From the cell containing the given text, extract its center point as (X, Y) coordinate. 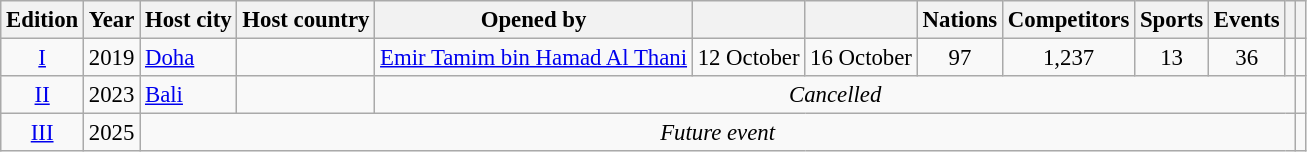
Year (112, 20)
Competitors (1069, 20)
Nations (960, 20)
Events (1247, 20)
12 October (748, 58)
Opened by (534, 20)
Edition (42, 20)
III (42, 133)
2025 (112, 133)
I (42, 58)
Host country (306, 20)
13 (1172, 58)
Sports (1172, 20)
2023 (112, 95)
Host city (188, 20)
1,237 (1069, 58)
97 (960, 58)
2019 (112, 58)
16 October (861, 58)
36 (1247, 58)
Bali (188, 95)
Doha (188, 58)
Cancelled (836, 95)
Future event (718, 133)
Emir Tamim bin Hamad Al Thani (534, 58)
II (42, 95)
